Capture the cell that displays the provided text and extract its (x, y) central coordinate. 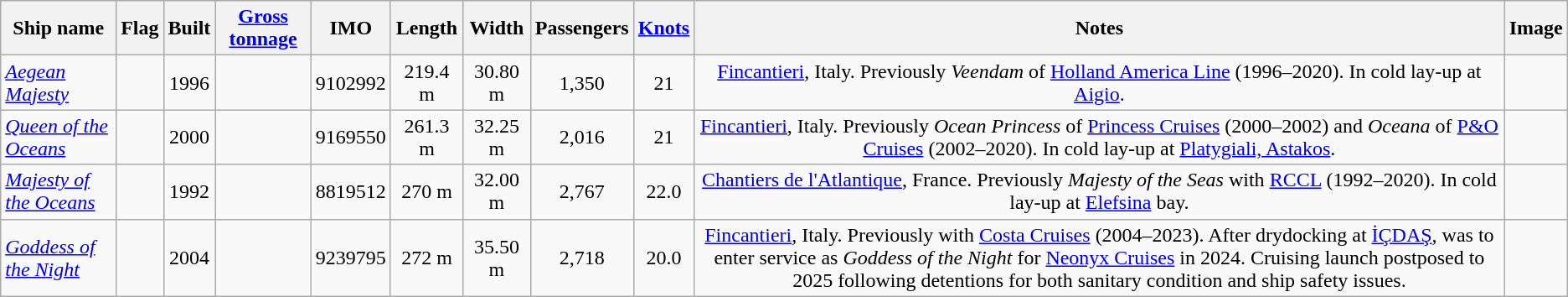
2000 (189, 138)
Length (426, 29)
Fincantieri, Italy. Previously Veendam of Holland America Line (1996–2020). In cold lay-up at Aigio. (1100, 82)
2004 (189, 258)
30.80 m (498, 82)
1992 (189, 191)
22.0 (663, 191)
Ship name (59, 29)
261.3 m (426, 138)
Queen of the Oceans (59, 138)
Width (498, 29)
2,016 (581, 138)
Aegean Majesty (59, 82)
1,350 (581, 82)
32.25 m (498, 138)
Goddess of the Night (59, 258)
Knots (663, 29)
219.4 m (426, 82)
Chantiers de l'Atlantique, France. Previously Majesty of the Seas with RCCL (1992–2020). In cold lay-up at Elefsina bay. (1100, 191)
9169550 (350, 138)
2,767 (581, 191)
8819512 (350, 191)
272 m (426, 258)
270 m (426, 191)
2,718 (581, 258)
20.0 (663, 258)
35.50 m (498, 258)
IMO (350, 29)
Flag (140, 29)
Image (1536, 29)
9102992 (350, 82)
32.00 m (498, 191)
1996 (189, 82)
Notes (1100, 29)
Majesty of the Oceans (59, 191)
9239795 (350, 258)
Built (189, 29)
Passengers (581, 29)
Gross tonnage (263, 29)
